Identify which cell holds the provided text, then report its (x, y) central coordinate. 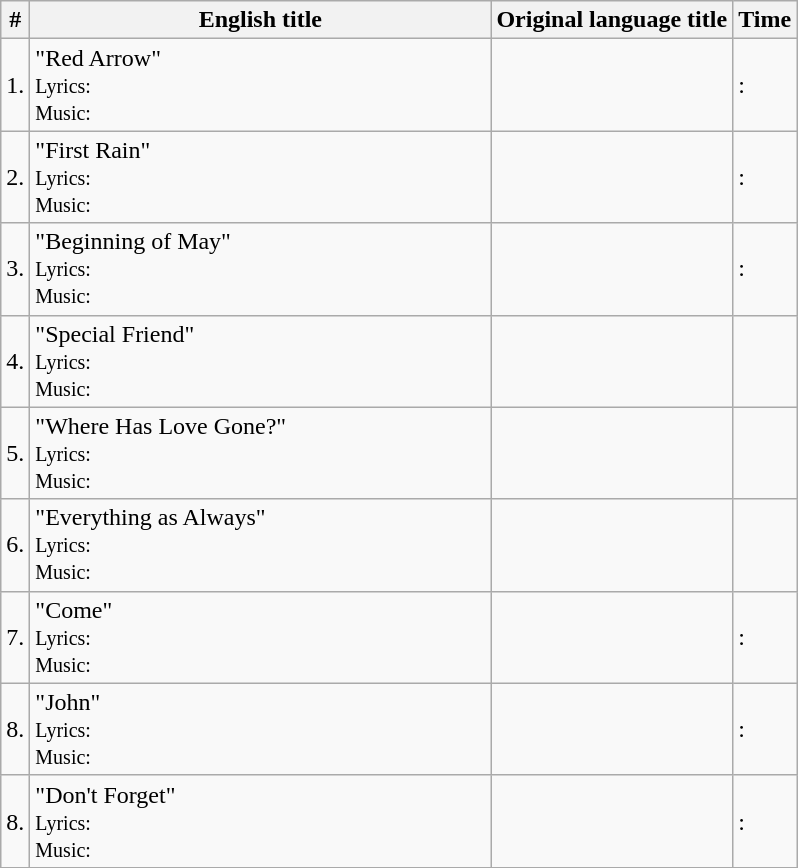
"Where Has Love Gone?"Lyrics: Music: (260, 453)
"John"Lyrics: Music: (260, 729)
"Everything as Always"Lyrics: Music: (260, 545)
"Don't Forget"Lyrics: Music: (260, 821)
"Come"Lyrics: Music: (260, 637)
Original language title (612, 20)
2. (16, 177)
Time (765, 20)
English title (260, 20)
"Beginning of May"Lyrics: Music: (260, 269)
5. (16, 453)
"Red Arrow"Lyrics: Music: (260, 85)
1. (16, 85)
4. (16, 361)
"Special Friend"Lyrics: Music: (260, 361)
# (16, 20)
3. (16, 269)
"First Rain"Lyrics: Music: (260, 177)
6. (16, 545)
7. (16, 637)
